Capture the cell that displays the provided text and extract its [x, y] central coordinate. 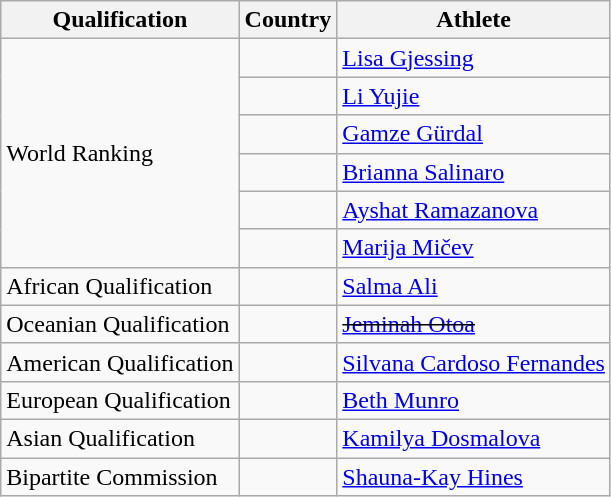
Salma Ali [474, 286]
Silvana Cardoso Fernandes [474, 362]
Oceanian Qualification [120, 324]
Qualification [120, 20]
Li Yujie [474, 96]
Athlete [474, 20]
Asian Qualification [120, 438]
Beth Munro [474, 400]
Shauna-Kay Hines [474, 477]
Brianna Salinaro [474, 172]
Country [288, 20]
Kamilya Dosmalova [474, 438]
Ayshat Ramazanova [474, 210]
European Qualification [120, 400]
Lisa Gjessing [474, 58]
African Qualification [120, 286]
Bipartite Commission [120, 477]
Marija Mičev [474, 248]
Gamze Gürdal [474, 134]
World Ranking [120, 153]
American Qualification [120, 362]
Jeminah Otoa [474, 324]
